Scan for the cell matching the given text and deliver its (x, y) coordinate at center. 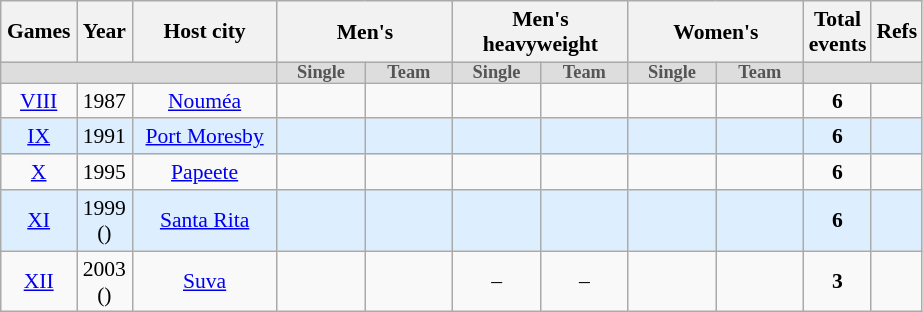
Papeete (204, 172)
2003 () (104, 282)
1987 (104, 101)
1999 () (104, 220)
Suva (204, 282)
IX (39, 137)
Year (104, 32)
Host city (204, 32)
Port Moresby (204, 137)
Women's (716, 32)
VIII (39, 101)
3 (838, 282)
Totalevents (838, 32)
1991 (104, 137)
XI (39, 220)
Nouméa (204, 101)
XII (39, 282)
1995 (104, 172)
Men's heavyweight (541, 32)
Santa Rita (204, 220)
Men's (365, 32)
X (39, 172)
Games (39, 32)
Refs (896, 32)
